Locate the cell with the specified text and output its [x, y] center coordinate. 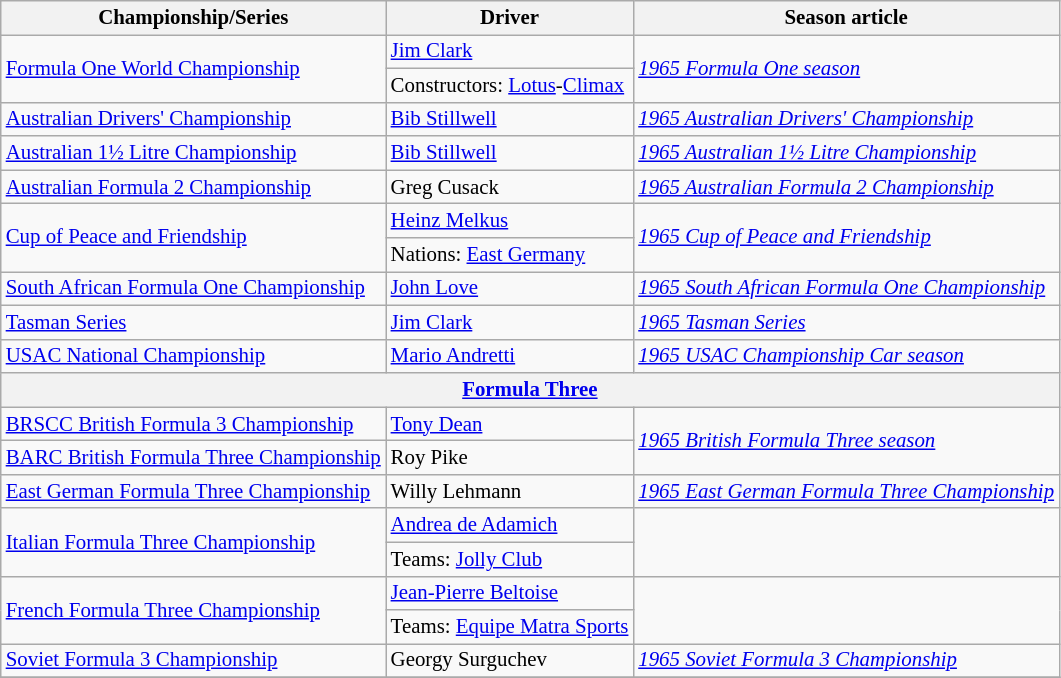
South African Formula One Championship [194, 288]
Soviet Formula 3 Championship [194, 661]
Australian Formula 2 Championship [194, 187]
Formula Three [530, 390]
Driver [510, 18]
1965 USAC Championship Car season [846, 356]
1965 Tasman Series [846, 322]
Championship/Series [194, 18]
Italian Formula Three Championship [194, 542]
1965 Australian Formula 2 Championship [846, 187]
Australian 1½ Litre Championship [194, 153]
Season article [846, 18]
Jean-Pierre Beltoise [510, 593]
Constructors: Lotus-Climax [510, 85]
1965 British Formula Three season [846, 441]
BARC British Formula Three Championship [194, 458]
1965 South African Formula One Championship [846, 288]
1965 Soviet Formula 3 Championship [846, 661]
East German Formula Three Championship [194, 491]
1965 Cup of Peace and Friendship [846, 238]
Tony Dean [510, 424]
Teams: Jolly Club [510, 559]
Cup of Peace and Friendship [194, 238]
Tasman Series [194, 322]
Mario Andretti [510, 356]
Roy Pike [510, 458]
Georgy Surguchev [510, 661]
Heinz Melkus [510, 221]
Australian Drivers' Championship [194, 119]
1965 Australian Drivers' Championship [846, 119]
Nations: East Germany [510, 255]
BRSCC British Formula 3 Championship [194, 424]
USAC National Championship [194, 356]
Teams: Equipe Matra Sports [510, 627]
Willy Lehmann [510, 491]
French Formula Three Championship [194, 610]
Greg Cusack [510, 187]
Formula One World Championship [194, 68]
Andrea de Adamich [510, 525]
1965 Formula One season [846, 68]
John Love [510, 288]
1965 East German Formula Three Championship [846, 491]
1965 Australian 1½ Litre Championship [846, 153]
